Find where the given text appears and provide that cell's center as (x, y) coordinate. 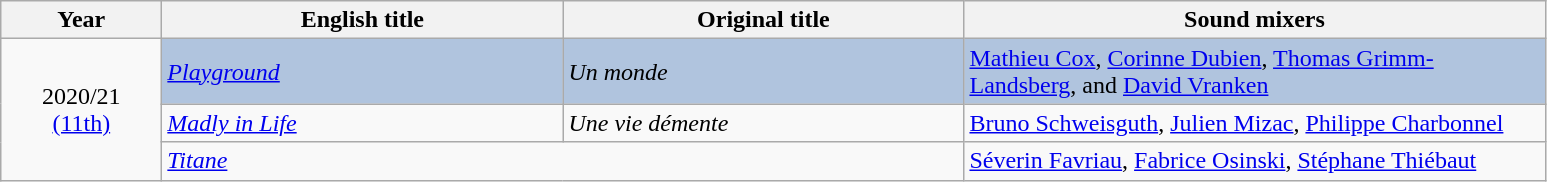
2020/21(11th) (82, 110)
Séverin Favriau, Fabrice Osinski, Stéphane Thiébaut (1254, 161)
Original title (764, 20)
Mathieu Cox, Corinne Dubien, Thomas Grimm-Landsberg, and David Vranken (1254, 72)
Playground (362, 72)
English title (362, 20)
Madly in Life (362, 123)
Sound mixers (1254, 20)
Year (82, 20)
Une vie démente (764, 123)
Titane (563, 161)
Bruno Schweisguth, Julien Mizac, Philippe Charbonnel (1254, 123)
Un monde (764, 72)
